Provide the (x, y) coordinate of the cell's center where the given text is located.  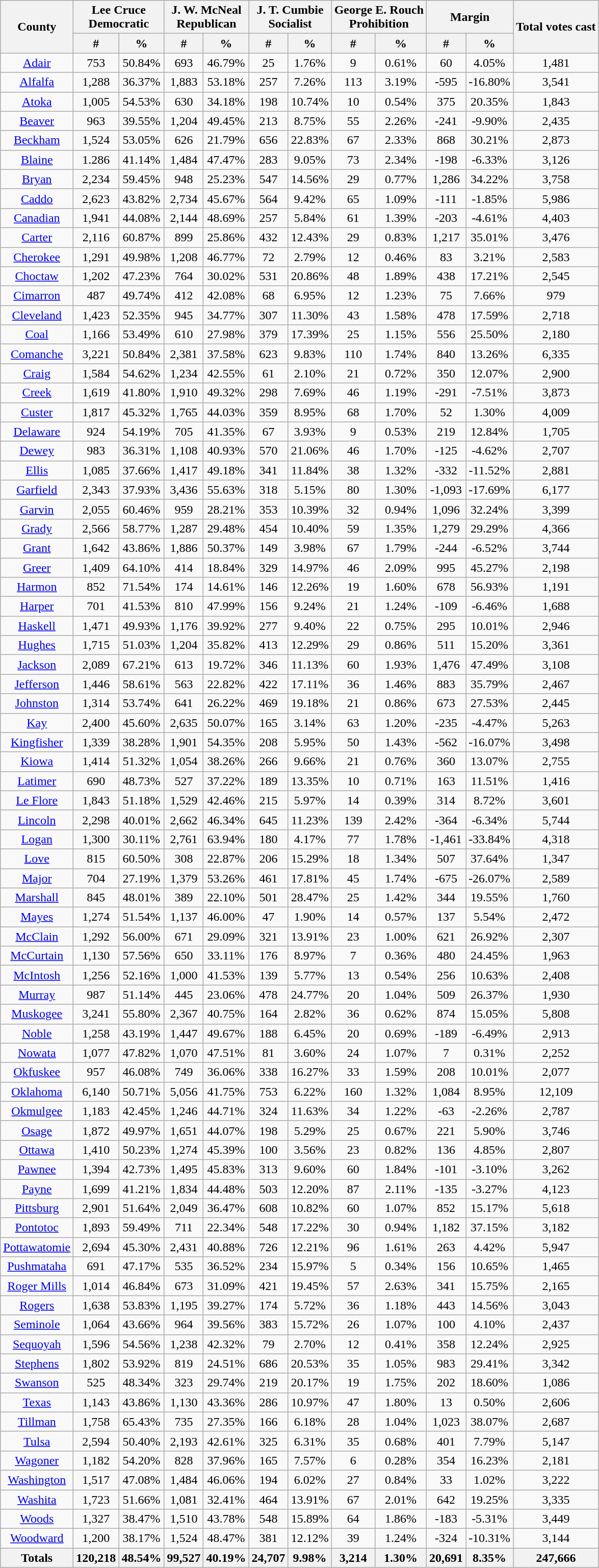
51.03% (142, 645)
501 (268, 898)
2,635 (184, 723)
16.27% (310, 1072)
2.01% (401, 1499)
Nowata (37, 1053)
56.00% (142, 937)
0.36% (401, 956)
1.89% (401, 276)
-101 (447, 1169)
1,596 (96, 1344)
41.35% (226, 432)
810 (184, 606)
189 (268, 781)
49.18% (226, 470)
9.24% (310, 606)
3.93% (310, 432)
2,180 (556, 335)
323 (184, 1383)
Caddo (37, 198)
51.14% (142, 995)
Creek (37, 393)
26.22% (226, 703)
828 (184, 1460)
11.13% (310, 665)
46.77% (226, 257)
2,734 (184, 198)
2,343 (96, 490)
J. T. CumbieSocialist (290, 17)
868 (447, 140)
-244 (447, 548)
5 (353, 1267)
County (37, 27)
63.94% (226, 839)
1,471 (96, 626)
54.53% (142, 102)
Murray (37, 995)
2.09% (401, 568)
Craig (37, 373)
2.82% (310, 1014)
1,758 (96, 1422)
461 (268, 878)
Pittsburg (37, 1208)
570 (268, 451)
2.10% (310, 373)
43.36% (226, 1402)
59.49% (142, 1228)
12.21% (310, 1247)
630 (184, 102)
5.90% (489, 1130)
2,381 (184, 354)
48.73% (142, 781)
1,410 (96, 1150)
18 (353, 858)
2,694 (96, 1247)
321 (268, 937)
42.46% (226, 800)
83 (447, 257)
556 (447, 335)
531 (268, 276)
1,191 (556, 587)
1,292 (96, 937)
286 (268, 1402)
20,691 (447, 1558)
1,291 (96, 257)
344 (447, 898)
53.92% (142, 1363)
2,234 (96, 179)
1,258 (96, 1033)
42.61% (226, 1441)
-125 (447, 451)
Lincoln (37, 820)
-11.52% (489, 470)
47.17% (142, 1267)
44.48% (226, 1189)
73 (353, 160)
2.42% (401, 820)
20.35% (489, 102)
1,096 (447, 509)
-5.31% (489, 1519)
13.35% (310, 781)
1.23% (401, 296)
37.96% (226, 1460)
432 (268, 237)
1,963 (556, 956)
15.75% (489, 1286)
3,449 (556, 1519)
2.33% (401, 140)
1,200 (96, 1538)
43.66% (142, 1325)
-3.10% (489, 1169)
38.26% (226, 762)
4.05% (489, 63)
28 (353, 1422)
9.05% (310, 160)
1.18% (401, 1305)
1,651 (184, 1130)
2.34% (401, 160)
18.84% (226, 568)
Tulsa (37, 1441)
1,465 (556, 1267)
Woods (37, 1519)
313 (268, 1169)
525 (96, 1383)
64 (353, 1519)
Carter (37, 237)
43.82% (142, 198)
1,202 (96, 276)
48.47% (226, 1538)
36.06% (226, 1072)
1,893 (96, 1228)
527 (184, 781)
Swanson (37, 1383)
Kay (37, 723)
34.77% (226, 315)
324 (268, 1111)
42.32% (226, 1344)
47.08% (142, 1480)
47.23% (142, 276)
819 (184, 1363)
99,527 (184, 1558)
-4.61% (489, 218)
20.17% (310, 1383)
Texas (37, 1402)
2,435 (556, 121)
1,234 (184, 373)
-135 (447, 1189)
0.68% (401, 1441)
945 (184, 315)
35.01% (489, 237)
0.34% (401, 1267)
883 (447, 684)
48.69% (226, 218)
1,287 (184, 528)
11.51% (489, 781)
1.90% (310, 917)
7.79% (489, 1441)
51.66% (142, 1499)
Custer (37, 412)
38 (353, 470)
30.11% (142, 839)
77 (353, 839)
Margin (470, 17)
51.64% (142, 1208)
32 (353, 509)
-7.51% (489, 393)
3,221 (96, 354)
1.75% (401, 1383)
1,481 (556, 63)
43 (353, 315)
-4.47% (489, 723)
53.74% (142, 703)
314 (447, 800)
318 (268, 490)
1,246 (184, 1111)
188 (268, 1033)
56.93% (489, 587)
-595 (447, 82)
9.40% (310, 626)
726 (268, 1247)
50.23% (142, 1150)
2,400 (96, 723)
2,408 (556, 975)
Totals (37, 1558)
6,335 (556, 354)
5,986 (556, 198)
14.97% (310, 568)
39 (353, 1538)
4.17% (310, 839)
10.82% (310, 1208)
9.98% (310, 1558)
5.15% (310, 490)
19.25% (489, 1499)
49.32% (226, 393)
Le Flore (37, 800)
146 (268, 587)
0.61% (401, 63)
17.81% (310, 878)
295 (447, 626)
1,883 (184, 82)
48 (353, 276)
19.45% (310, 1286)
49.67% (226, 1033)
503 (268, 1189)
30.21% (489, 140)
1,327 (96, 1519)
55.63% (226, 490)
4,403 (556, 218)
1.43% (401, 742)
59 (353, 528)
1,447 (184, 1033)
57.56% (142, 956)
1.60% (401, 587)
1,417 (184, 470)
Choctaw (37, 276)
McCurtain (37, 956)
Grady (37, 528)
1.15% (401, 335)
3,342 (556, 1363)
-562 (447, 742)
626 (184, 140)
37.93% (142, 490)
Hughes (37, 645)
120,218 (96, 1558)
46.06% (226, 1480)
-26.07% (489, 878)
50 (353, 742)
-235 (447, 723)
-198 (447, 160)
Johnston (37, 703)
-1,461 (447, 839)
6 (353, 1460)
2.11% (401, 1189)
Bryan (37, 179)
8.75% (310, 121)
14.61% (226, 587)
1,872 (96, 1130)
-2.26% (489, 1111)
29.48% (226, 528)
2,049 (184, 1208)
354 (447, 1460)
15.72% (310, 1325)
43.19% (142, 1033)
41.21% (142, 1189)
3,746 (556, 1130)
701 (96, 606)
7.57% (310, 1460)
47.49% (489, 665)
38.17% (142, 1538)
0.53% (401, 432)
42.73% (142, 1169)
5.95% (310, 742)
963 (96, 121)
32.41% (226, 1499)
28.21% (226, 509)
308 (184, 858)
60.87% (142, 237)
72 (268, 257)
1,077 (96, 1053)
53.18% (226, 82)
Cleveland (37, 315)
55 (353, 121)
Cherokee (37, 257)
Garfield (37, 490)
46.00% (226, 917)
29.41% (489, 1363)
3,758 (556, 179)
164 (268, 1014)
31.09% (226, 1286)
1.22% (401, 1111)
47.47% (226, 160)
454 (268, 528)
1.286 (96, 160)
Pontotoc (37, 1228)
1.76% (310, 63)
36.31% (142, 451)
-10.31% (489, 1538)
8.35% (489, 1558)
39.92% (226, 626)
2,144 (184, 218)
41.80% (142, 393)
383 (268, 1325)
234 (268, 1267)
1,238 (184, 1344)
2,589 (556, 878)
1.78% (401, 839)
Beckham (37, 140)
34.18% (226, 102)
1,379 (184, 878)
6.22% (310, 1092)
1.79% (401, 548)
202 (447, 1383)
1,288 (96, 82)
38.47% (142, 1519)
Comanche (37, 354)
Sequoyah (37, 1344)
Noble (37, 1033)
40.75% (226, 1014)
422 (268, 684)
2,116 (96, 237)
2,900 (556, 373)
1,347 (556, 858)
5.72% (310, 1305)
Logan (37, 839)
2,606 (556, 1402)
564 (268, 198)
1,584 (96, 373)
Roger Mills (37, 1286)
29.29% (489, 528)
610 (184, 335)
645 (268, 820)
2,181 (556, 1460)
1,084 (447, 1092)
2,545 (556, 276)
-6.34% (489, 820)
2,583 (556, 257)
1.39% (401, 218)
1,054 (184, 762)
511 (447, 645)
678 (447, 587)
166 (268, 1422)
24.77% (310, 995)
2.70% (310, 1344)
642 (447, 1499)
-6.33% (489, 160)
0.75% (401, 626)
5,263 (556, 723)
44.03% (226, 412)
749 (184, 1072)
421 (268, 1286)
34.22% (489, 179)
1,423 (96, 315)
35.82% (226, 645)
2,873 (556, 140)
-16.07% (489, 742)
J. W. McNealRepublican (206, 17)
464 (268, 1499)
12.84% (489, 432)
49.93% (142, 626)
50.07% (226, 723)
764 (184, 276)
329 (268, 568)
Washington (37, 1480)
79 (268, 1344)
1.42% (401, 898)
37.66% (142, 470)
46.08% (142, 1072)
1,802 (96, 1363)
221 (447, 1130)
5.97% (310, 800)
2,165 (556, 1286)
4,318 (556, 839)
-9.90% (489, 121)
247,666 (556, 1558)
27 (353, 1480)
Coal (37, 335)
37.58% (226, 354)
1,394 (96, 1169)
45.83% (226, 1169)
1,941 (96, 218)
3,241 (96, 1014)
51.54% (142, 917)
21.79% (226, 140)
19.55% (489, 898)
1.34% (401, 858)
48.54% (142, 1558)
1,930 (556, 995)
1,495 (184, 1169)
Canadian (37, 218)
49.97% (142, 1130)
7.69% (310, 393)
52.16% (142, 975)
47.82% (142, 1053)
-1.85% (489, 198)
Ottawa (37, 1150)
19.72% (226, 665)
21.06% (310, 451)
17.39% (310, 335)
1,901 (184, 742)
Jackson (37, 665)
46.79% (226, 63)
Oklahoma (37, 1092)
17.11% (310, 684)
10.63% (489, 975)
1,300 (96, 839)
-241 (447, 121)
7.66% (489, 296)
1,217 (447, 237)
6.45% (310, 1033)
0.57% (401, 917)
0.82% (401, 1150)
3.60% (310, 1053)
51.18% (142, 800)
39.56% (226, 1325)
2,594 (96, 1441)
137 (447, 917)
9.60% (310, 1169)
1,910 (184, 393)
2,467 (556, 684)
48.01% (142, 898)
266 (268, 762)
44.08% (142, 218)
3.98% (310, 548)
20.53% (310, 1363)
30 (353, 1228)
0.50% (489, 1402)
959 (184, 509)
487 (96, 296)
623 (268, 354)
2,431 (184, 1247)
1.58% (401, 315)
353 (268, 509)
957 (96, 1072)
2.26% (401, 121)
6.31% (310, 1441)
5,618 (556, 1208)
1,279 (447, 528)
22.83% (310, 140)
10.97% (310, 1402)
113 (353, 82)
1,085 (96, 470)
7.26% (310, 82)
47.99% (226, 606)
3,144 (556, 1538)
3.14% (310, 723)
1,446 (96, 684)
Garvin (37, 509)
563 (184, 684)
87 (353, 1189)
924 (96, 432)
1.00% (401, 937)
656 (268, 140)
1,416 (556, 781)
1.80% (401, 1402)
3,601 (556, 800)
George E. RouchProhibition (379, 17)
1,619 (96, 393)
389 (184, 898)
-324 (447, 1538)
1,000 (184, 975)
Harmon (37, 587)
15.97% (310, 1267)
2,198 (556, 568)
6.18% (310, 1422)
1,137 (184, 917)
3.19% (401, 82)
22.82% (226, 684)
27.35% (226, 1422)
1.19% (401, 393)
1.84% (401, 1169)
1.09% (401, 198)
12,109 (556, 1092)
54.62% (142, 373)
0.84% (401, 1480)
2,913 (556, 1033)
3,182 (556, 1228)
0.62% (401, 1014)
2,761 (184, 839)
54.35% (226, 742)
4.42% (489, 1247)
650 (184, 956)
1.05% (401, 1363)
2,718 (556, 315)
71.54% (142, 587)
Harper (37, 606)
Lee CruceDemocratic (119, 17)
5,147 (556, 1441)
64.10% (142, 568)
0.28% (401, 1460)
375 (447, 102)
Atoka (37, 102)
25.23% (226, 179)
53.26% (226, 878)
44.71% (226, 1111)
1,064 (96, 1325)
-183 (447, 1519)
Pawnee (37, 1169)
840 (447, 354)
1,070 (184, 1053)
1,414 (96, 762)
Cimarron (37, 296)
1,834 (184, 1189)
McClain (37, 937)
55.80% (142, 1014)
58.77% (142, 528)
42.45% (142, 1111)
-6.52% (489, 548)
3,222 (556, 1480)
50.71% (142, 1092)
37.64% (489, 858)
1,208 (184, 257)
Wagoner (37, 1460)
54.56% (142, 1344)
5.29% (310, 1130)
1.93% (401, 665)
-63 (447, 1111)
35.79% (489, 684)
5.84% (310, 218)
26.92% (489, 937)
39.55% (142, 121)
1.35% (401, 528)
735 (184, 1422)
Muskogee (37, 1014)
5,056 (184, 1092)
38.07% (489, 1422)
8.72% (489, 800)
53.83% (142, 1305)
2,925 (556, 1344)
507 (447, 858)
163 (447, 781)
36.52% (226, 1267)
11.84% (310, 470)
1,014 (96, 1286)
136 (447, 1150)
3,361 (556, 645)
45.27% (489, 568)
325 (268, 1441)
671 (184, 937)
34 (353, 1111)
1,517 (96, 1480)
9.66% (310, 762)
1,529 (184, 800)
3,873 (556, 393)
-16.80% (489, 82)
43.78% (226, 1519)
621 (447, 937)
1,023 (447, 1422)
3,108 (556, 665)
277 (268, 626)
5,808 (556, 1014)
1,638 (96, 1305)
13.26% (489, 354)
Blaine (37, 160)
40.93% (226, 451)
899 (184, 237)
Okfuskee (37, 1072)
2,307 (556, 937)
1,143 (96, 1402)
39.27% (226, 1305)
2,662 (184, 820)
53.05% (142, 140)
Dewey (37, 451)
Seminole (37, 1325)
1,108 (184, 451)
81 (268, 1053)
17.22% (310, 1228)
Tillman (37, 1422)
46.34% (226, 820)
346 (268, 665)
27.53% (489, 703)
50.40% (142, 1441)
27.98% (226, 335)
1.46% (401, 684)
11.63% (310, 1111)
1,699 (96, 1189)
28.47% (310, 898)
350 (447, 373)
307 (268, 315)
Kiowa (37, 762)
1,183 (96, 1111)
22.34% (226, 1228)
1,339 (96, 742)
1,760 (556, 898)
2,881 (556, 470)
57 (353, 1286)
45.60% (142, 723)
42.08% (226, 296)
815 (96, 858)
Okmulgee (37, 1111)
18.60% (489, 1383)
30.02% (226, 276)
263 (447, 1247)
0.31% (489, 1053)
6.02% (310, 1480)
213 (268, 121)
36.37% (142, 82)
Washita (37, 1499)
1,314 (96, 703)
12.43% (310, 237)
Haskell (37, 626)
75 (447, 296)
438 (447, 276)
45.39% (226, 1150)
Pushmataha (37, 1267)
613 (184, 665)
-189 (447, 1033)
874 (447, 1014)
54.20% (142, 1460)
22.87% (226, 858)
65.43% (142, 1422)
3.21% (489, 257)
3,436 (184, 490)
46.84% (142, 1286)
29.09% (226, 937)
22.10% (226, 898)
283 (268, 160)
414 (184, 568)
-203 (447, 218)
2,687 (556, 1422)
4.10% (489, 1325)
11.30% (310, 315)
3,541 (556, 82)
12.29% (310, 645)
9.42% (310, 198)
27.19% (142, 878)
10.74% (310, 102)
445 (184, 995)
256 (447, 975)
1,166 (96, 335)
2,445 (556, 703)
26 (353, 1325)
65 (353, 198)
3,476 (556, 237)
298 (268, 393)
705 (184, 432)
45.67% (226, 198)
4,009 (556, 412)
845 (96, 898)
1.20% (401, 723)
3,335 (556, 1499)
1,005 (96, 102)
44.07% (226, 1130)
358 (447, 1344)
Jefferson (37, 684)
2,707 (556, 451)
0.67% (401, 1130)
25.50% (489, 335)
Rogers (37, 1305)
6.95% (310, 296)
-17.69% (489, 490)
1.86% (401, 1519)
3,399 (556, 509)
51.32% (142, 762)
2,901 (96, 1208)
1,286 (447, 179)
2,077 (556, 1072)
12.24% (489, 1344)
5,947 (556, 1247)
-6.49% (489, 1033)
Greer (37, 568)
42.55% (226, 373)
47.51% (226, 1053)
180 (268, 839)
12.12% (310, 1538)
1,086 (556, 1383)
50.37% (226, 548)
413 (268, 645)
Payne (37, 1189)
17.59% (489, 315)
412 (184, 296)
1,688 (556, 606)
49.45% (226, 121)
10.39% (310, 509)
360 (447, 762)
2,472 (556, 917)
4,123 (556, 1189)
45.30% (142, 1247)
987 (96, 995)
40.01% (142, 820)
693 (184, 63)
2,623 (96, 198)
0.71% (401, 781)
52.35% (142, 315)
49.98% (142, 257)
149 (268, 548)
Mayes (37, 917)
49.74% (142, 296)
15.89% (310, 1519)
29.74% (226, 1383)
37.22% (226, 781)
24.45% (489, 956)
1,409 (96, 568)
110 (353, 354)
Major (37, 878)
45.32% (142, 412)
2,787 (556, 1111)
-675 (447, 878)
Osage (37, 1130)
535 (184, 1267)
2,089 (96, 665)
40.19% (226, 1558)
964 (184, 1325)
16.23% (489, 1460)
690 (96, 781)
60.50% (142, 858)
24.51% (226, 1363)
1,723 (96, 1499)
0.39% (401, 800)
54.19% (142, 432)
10.65% (489, 1267)
Ellis (37, 470)
443 (447, 1305)
480 (447, 956)
20.86% (310, 276)
1,642 (96, 548)
1,817 (96, 412)
2.63% (401, 1286)
0.72% (401, 373)
2,946 (556, 626)
711 (184, 1228)
686 (268, 1363)
15.20% (489, 645)
691 (96, 1267)
0.46% (401, 257)
379 (268, 335)
22 (353, 626)
979 (556, 296)
15.29% (310, 858)
381 (268, 1538)
-109 (447, 606)
1.59% (401, 1072)
36.47% (226, 1208)
45 (353, 878)
5.54% (489, 917)
Marshall (37, 898)
Pottawatomie (37, 1247)
19.18% (310, 703)
15.05% (489, 1014)
53.49% (142, 335)
26.37% (489, 995)
194 (268, 1480)
1,715 (96, 645)
2,755 (556, 762)
509 (447, 995)
41.14% (142, 160)
338 (268, 1072)
2,807 (556, 1150)
-3.27% (489, 1189)
Delaware (37, 432)
41.75% (226, 1092)
641 (184, 703)
67.21% (142, 665)
4,366 (556, 528)
1,256 (96, 975)
995 (447, 568)
2,367 (184, 1014)
Latimer (37, 781)
3,744 (556, 548)
0.69% (401, 1033)
52 (447, 412)
58.61% (142, 684)
2,055 (96, 509)
4.85% (489, 1150)
3,126 (556, 160)
-1,093 (447, 490)
2,193 (184, 1441)
3,214 (353, 1558)
25.86% (226, 237)
0.41% (401, 1344)
40.88% (226, 1247)
Woodward (37, 1538)
59.45% (142, 179)
Total votes cast (556, 27)
359 (268, 412)
1,765 (184, 412)
206 (268, 858)
8.97% (310, 956)
1,176 (184, 626)
38.28% (142, 742)
3.56% (310, 1150)
1,081 (184, 1499)
3,498 (556, 742)
401 (447, 1441)
McIntosh (37, 975)
1,195 (184, 1305)
1,886 (184, 548)
948 (184, 179)
3,262 (556, 1169)
23.06% (226, 995)
Alfalfa (37, 82)
1,705 (556, 432)
11.23% (310, 820)
1,510 (184, 1519)
1,476 (447, 665)
60.46% (142, 509)
6,177 (556, 490)
0.83% (401, 237)
469 (268, 703)
0.77% (401, 179)
63 (353, 723)
6,140 (96, 1092)
-6.46% (489, 606)
Beaver (37, 121)
12.26% (310, 587)
13.07% (489, 762)
32.24% (489, 509)
2,437 (556, 1325)
0.76% (401, 762)
80 (353, 490)
2.79% (310, 257)
Grant (37, 548)
-332 (447, 470)
24,707 (268, 1558)
547 (268, 179)
24 (353, 1053)
5,744 (556, 820)
2,566 (96, 528)
-364 (447, 820)
Stephens (37, 1363)
17.21% (489, 276)
-291 (447, 393)
Kingfisher (37, 742)
-33.84% (489, 839)
12.07% (489, 373)
2,252 (556, 1053)
3,043 (556, 1305)
215 (268, 800)
9.83% (310, 354)
12.20% (310, 1189)
176 (268, 956)
608 (268, 1208)
Love (37, 858)
96 (353, 1247)
2,298 (96, 820)
-111 (447, 198)
1.02% (489, 1480)
1.61% (401, 1247)
37.15% (489, 1228)
-4.62% (489, 451)
10.40% (310, 528)
33.11% (226, 956)
15.17% (489, 1208)
5.77% (310, 975)
160 (353, 1092)
Adair (37, 63)
48.34% (142, 1383)
704 (96, 878)
